Return the [x, y] coordinate for the center point of the cell that contains the specified text.  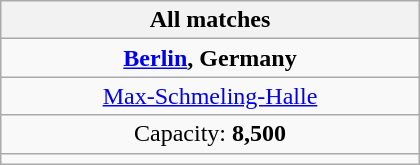
All matches [210, 20]
Max-Schmeling-Halle [210, 96]
Capacity: 8,500 [210, 134]
Berlin, Germany [210, 58]
